Extract the [X, Y] coordinate from the center of the cell holding the provided text.  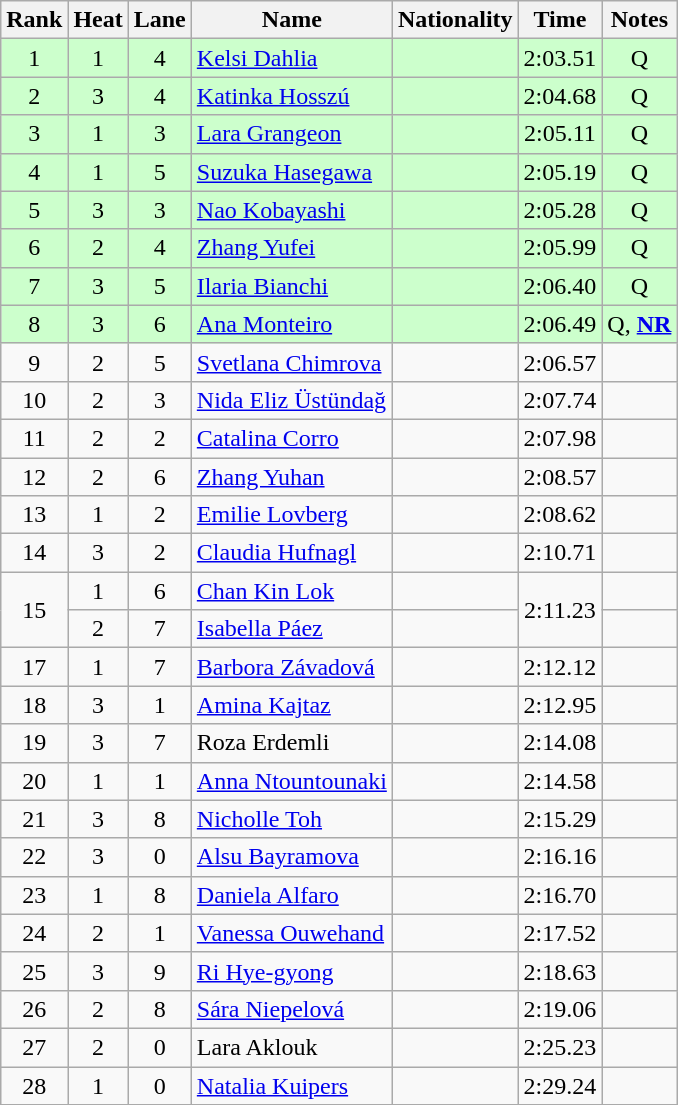
26 [34, 1009]
2:14.58 [560, 781]
Ilaria Bianchi [292, 286]
2:18.63 [560, 971]
Nationality [455, 20]
2:03.51 [560, 58]
Barbora Závadová [292, 667]
2:06.49 [560, 324]
Nicholle Toh [292, 819]
Alsu Bayramova [292, 857]
2:15.29 [560, 819]
17 [34, 667]
2:12.95 [560, 705]
Chan Kin Lok [292, 591]
Roza Erdemli [292, 743]
2:08.57 [560, 477]
13 [34, 515]
2:25.23 [560, 1047]
2:10.71 [560, 553]
27 [34, 1047]
Kelsi Dahlia [292, 58]
Natalia Kuipers [292, 1085]
Zhang Yufei [292, 248]
2:16.16 [560, 857]
2:07.98 [560, 438]
Vanessa Ouwehand [292, 933]
Lara Grangeon [292, 134]
Svetlana Chimrova [292, 362]
2:08.62 [560, 515]
2:05.11 [560, 134]
2:17.52 [560, 933]
Ana Monteiro [292, 324]
Notes [640, 20]
Isabella Páez [292, 629]
Nida Eliz Üstündağ [292, 400]
2:04.68 [560, 96]
15 [34, 610]
28 [34, 1085]
14 [34, 553]
2:14.08 [560, 743]
Claudia Hufnagl [292, 553]
Lane [160, 20]
Lara Aklouk [292, 1047]
Emilie Lovberg [292, 515]
2:12.12 [560, 667]
11 [34, 438]
2:05.28 [560, 210]
Catalina Corro [292, 438]
Zhang Yuhan [292, 477]
2:07.74 [560, 400]
Name [292, 20]
2:29.24 [560, 1085]
2:19.06 [560, 1009]
2:05.99 [560, 248]
2:06.40 [560, 286]
21 [34, 819]
Daniela Alfaro [292, 895]
Rank [34, 20]
2:06.57 [560, 362]
25 [34, 971]
Anna Ntountounaki [292, 781]
Sára Niepelová [292, 1009]
18 [34, 705]
Time [560, 20]
Heat [98, 20]
2:11.23 [560, 610]
2:05.19 [560, 172]
20 [34, 781]
19 [34, 743]
22 [34, 857]
12 [34, 477]
Katinka Hosszú [292, 96]
Q, NR [640, 324]
24 [34, 933]
10 [34, 400]
Suzuka Hasegawa [292, 172]
Amina Kajtaz [292, 705]
23 [34, 895]
Nao Kobayashi [292, 210]
2:16.70 [560, 895]
Ri Hye-gyong [292, 971]
